For the text-containing cell, return its midpoint in [X, Y] coordinate format. 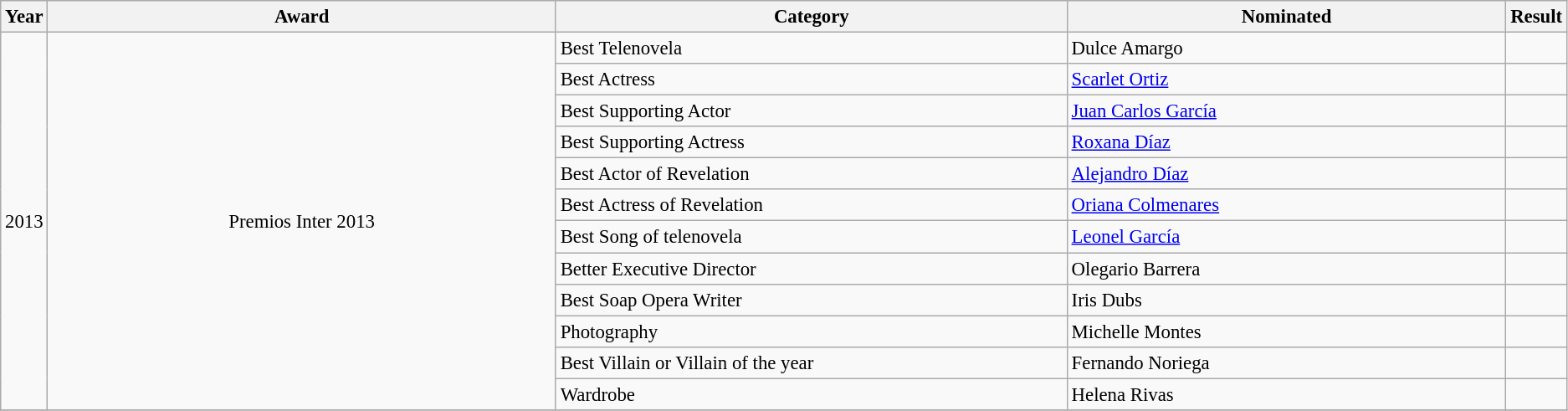
Photography [812, 331]
Better Executive Director [812, 269]
Leonel García [1287, 237]
Olegario Barrera [1287, 269]
Best Actor of Revelation [812, 174]
Result [1536, 17]
Alejandro Díaz [1287, 174]
Helena Rivas [1287, 394]
Best Soap Opera Writer [812, 300]
Juan Carlos García [1287, 111]
Best Actress of Revelation [812, 205]
Wardrobe [812, 394]
Category [812, 17]
Roxana Díaz [1287, 142]
Best Villain or Villain of the year [812, 362]
2013 [24, 221]
Best Actress [812, 80]
Best Song of telenovela [812, 237]
Year [24, 17]
Best Supporting Actress [812, 142]
Michelle Montes [1287, 331]
Nominated [1287, 17]
Oriana Colmenares [1287, 205]
Best Supporting Actor [812, 111]
Award [301, 17]
Fernando Noriega [1287, 362]
Dulce Amargo [1287, 49]
Scarlet Ortiz [1287, 80]
Best Telenovela [812, 49]
Iris Dubs [1287, 300]
Premios Inter 2013 [301, 221]
